Scan for the cell matching the given text and deliver its [x, y] coordinate at center. 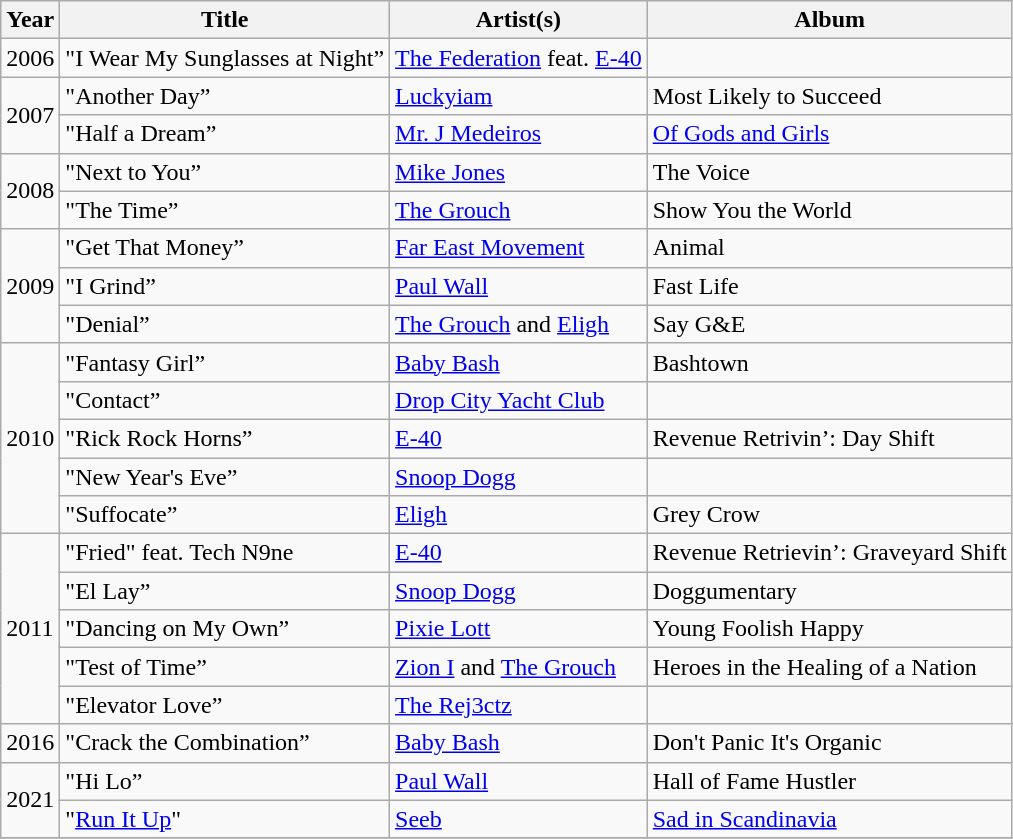
"Denial” [225, 324]
Show You the World [830, 210]
Fast Life [830, 286]
"Next to You” [225, 172]
Drop City Yacht Club [519, 400]
The Voice [830, 172]
Don't Panic It's Organic [830, 743]
"Get That Money” [225, 248]
Zion I and The Grouch [519, 667]
Most Likely to Succeed [830, 96]
"Half a Dream” [225, 134]
"Dancing on My Own” [225, 629]
Eligh [519, 515]
"Test of Time” [225, 667]
"Contact” [225, 400]
Mr. J Medeiros [519, 134]
"El Lay” [225, 591]
"Elevator Love” [225, 705]
Seeb [519, 819]
The Rej3ctz [519, 705]
Animal [830, 248]
The Federation feat. E-40 [519, 58]
"The Time” [225, 210]
Say G&E [830, 324]
"I Wear My Sunglasses at Night” [225, 58]
Far East Movement [519, 248]
2021 [30, 800]
Sad in Scandinavia [830, 819]
Title [225, 20]
"Rick Rock Horns” [225, 438]
Revenue Retrievin’: Graveyard Shift [830, 553]
2009 [30, 286]
"Fantasy Girl” [225, 362]
Doggumentary [830, 591]
2007 [30, 115]
Album [830, 20]
Mike Jones [519, 172]
Bashtown [830, 362]
The Grouch [519, 210]
Revenue Retrivin’: Day Shift [830, 438]
"New Year's Eve” [225, 477]
2008 [30, 191]
"Crack the Combination” [225, 743]
"Fried" feat. Tech N9ne [225, 553]
2010 [30, 438]
"Suffocate” [225, 515]
Hall of Fame Hustler [830, 781]
Heroes in the Healing of a Nation [830, 667]
Year [30, 20]
"I Grind” [225, 286]
The Grouch and Eligh [519, 324]
Young Foolish Happy [830, 629]
2011 [30, 629]
"Hi Lo” [225, 781]
Grey Crow [830, 515]
"Another Day” [225, 96]
2016 [30, 743]
Artist(s) [519, 20]
Pixie Lott [519, 629]
Luckyiam [519, 96]
2006 [30, 58]
Of Gods and Girls [830, 134]
"Run It Up" [225, 819]
